Return [X, Y] of the center of cell containing provided text 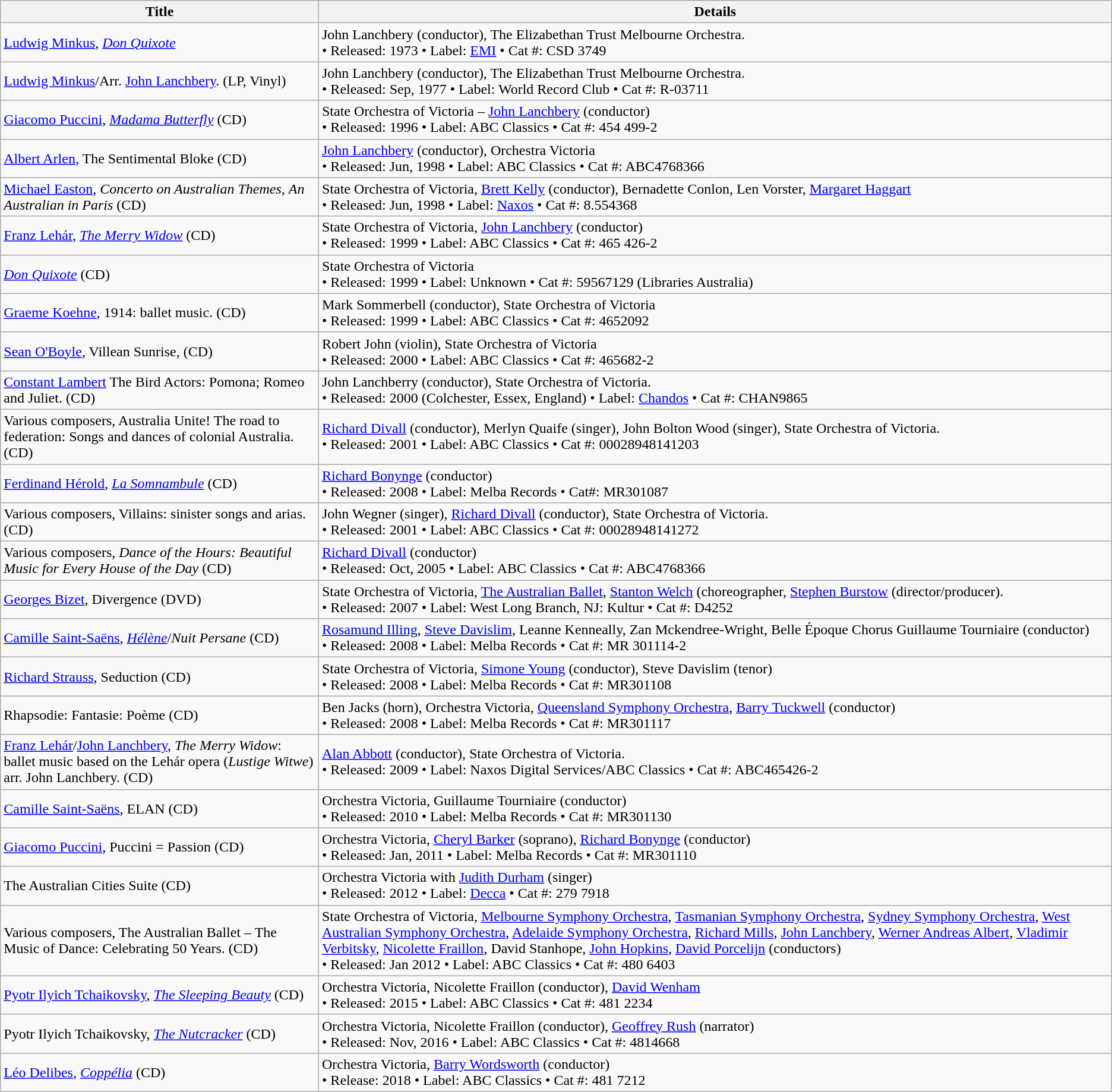
State Orchestra of Victoria• Released: 1999 • Label: Unknown • Cat #: 59567129 (Libraries Australia) [715, 274]
Constant Lambert The Bird Actors: Pomona; Romeo and Juliet. (CD) [160, 390]
Title [160, 12]
Giacomo Puccini, Puccini = Passion (CD) [160, 847]
Various composers, The Australian Ballet – The Music of Dance: Celebrating 50 Years. (CD) [160, 941]
Pyotr Ilyich Tchaikovsky, The Nutcracker (CD) [160, 1033]
John Lanchberry (conductor), State Orchestra of Victoria.• Released: 2000 (Colchester, Essex, England) • Label: Chandos • Cat #: CHAN9865 [715, 390]
Léo Delibes, Coppélia (CD) [160, 1072]
Richard Strauss, Seduction (CD) [160, 677]
State Orchestra of Victoria, John Lanchbery (conductor)• Released: 1999 • Label: ABC Classics • Cat #: 465 426-2 [715, 235]
Rhapsodie: Fantasie: Poème (CD) [160, 715]
John Lanchbery (conductor), The Elizabethan Trust Melbourne Orchestra.• Released: Sep, 1977 • Label: World Record Club • Cat #: R-03711 [715, 81]
Camille Saint-Saëns, ELAN (CD) [160, 809]
Ferdinand Hérold, La Somnambule (CD) [160, 483]
Various composers, Villains: sinister songs and arias. (CD) [160, 523]
Michael Easton, Concerto on Australian Themes, An Australian in Paris (CD) [160, 197]
Alan Abbott (conductor), State Orchestra of Victoria.• Released: 2009 • Label: Naxos Digital Services/ABC Classics • Cat #: ABC465426-2 [715, 762]
Ludwig Minkus, Don Quixote [160, 43]
The Australian Cities Suite (CD) [160, 886]
Orchestra Victoria, Barry Wordsworth (conductor)• Release: 2018 • Label: ABC Classics • Cat #: 481 7212 [715, 1072]
Various composers, Australia Unite! The road to federation: Songs and dances of colonial Australia. (CD) [160, 436]
Camille Saint-Saëns, Hélène/Nuit Persane (CD) [160, 638]
Giacomo Puccini, Madama Butterfly (CD) [160, 120]
John Lanchbery (conductor), Orchestra Victoria• Released: Jun, 1998 • Label: ABC Classics • Cat #: ABC4768366 [715, 158]
Orchestra Victoria, Guillaume Tourniaire (conductor)• Released: 2010 • Label: Melba Records • Cat #: MR301130 [715, 809]
Richard Divall (conductor)• Released: Oct, 2005 • Label: ABC Classics • Cat #: ABC4768366 [715, 561]
Don Quixote (CD) [160, 274]
John Lanchbery (conductor), The Elizabethan Trust Melbourne Orchestra.• Released: 1973 • Label: EMI • Cat #: CSD 3749 [715, 43]
Various composers, Dance of the Hours: Beautiful Music for Every House of the Day (CD) [160, 561]
Orchestra Victoria, Nicolette Fraillon (conductor), Geoffrey Rush (narrator)• Released: Nov, 2016 • Label: ABC Classics • Cat #: 4814668 [715, 1033]
Orchestra Victoria, Nicolette Fraillon (conductor), David Wenham• Released: 2015 • Label: ABC Classics • Cat #: 481 2234 [715, 995]
Robert John (violin), State Orchestra of Victoria• Released: 2000 • Label: ABC Classics • Cat #: 465682-2 [715, 352]
State Orchestra of Victoria – John Lanchbery (conductor)• Released: 1996 • Label: ABC Classics • Cat #: 454 499-2 [715, 120]
Franz Lehár, The Merry Widow (CD) [160, 235]
Details [715, 12]
Franz Lehár/John Lanchbery, The Merry Widow: ballet music based on the Lehár opera (Lustige Witwe) arr. John Lanchbery. (CD) [160, 762]
John Wegner (singer), Richard Divall (conductor), State Orchestra of Victoria.• Released: 2001 • Label: ABC Classics • Cat #: 00028948141272 [715, 523]
Albert Arlen, The Sentimental Bloke (CD) [160, 158]
Graeme Koehne, 1914: ballet music. (CD) [160, 312]
Georges Bizet, Divergence (DVD) [160, 600]
Ludwig Minkus/Arr. John Lanchbery. (LP, Vinyl) [160, 81]
Mark Sommerbell (conductor), State Orchestra of Victoria• Released: 1999 • Label: ABC Classics • Cat #: 4652092 [715, 312]
Orchestra Victoria with Judith Durham (singer)• Released: 2012 • Label: Decca • Cat #: 279 7918 [715, 886]
Orchestra Victoria, Cheryl Barker (soprano), Richard Bonynge (conductor)• Released: Jan, 2011 • Label: Melba Records • Cat #: MR301110 [715, 847]
State Orchestra of Victoria, Simone Young (conductor), Steve Davislim (tenor)• Released: 2008 • Label: Melba Records • Cat #: MR301108 [715, 677]
Richard Bonynge (conductor)• Released: 2008 • Label: Melba Records • Cat#: MR301087 [715, 483]
Pyotr Ilyich Tchaikovsky, The Sleeping Beauty (CD) [160, 995]
Sean O'Boyle, Villean Sunrise, (CD) [160, 352]
